For the text-containing cell, return its midpoint in [X, Y] coordinate format. 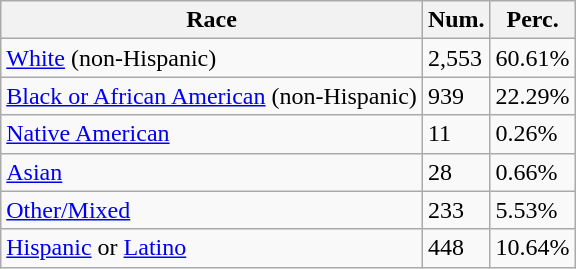
0.66% [532, 172]
Other/Mixed [212, 210]
28 [456, 172]
2,553 [456, 58]
939 [456, 96]
Num. [456, 20]
0.26% [532, 134]
60.61% [532, 58]
Perc. [532, 20]
Black or African American (non-Hispanic) [212, 96]
White (non-Hispanic) [212, 58]
448 [456, 248]
Hispanic or Latino [212, 248]
233 [456, 210]
5.53% [532, 210]
Native American [212, 134]
11 [456, 134]
Race [212, 20]
22.29% [532, 96]
Asian [212, 172]
10.64% [532, 248]
